Find where the given text appears and provide that cell's center as (x, y) coordinate. 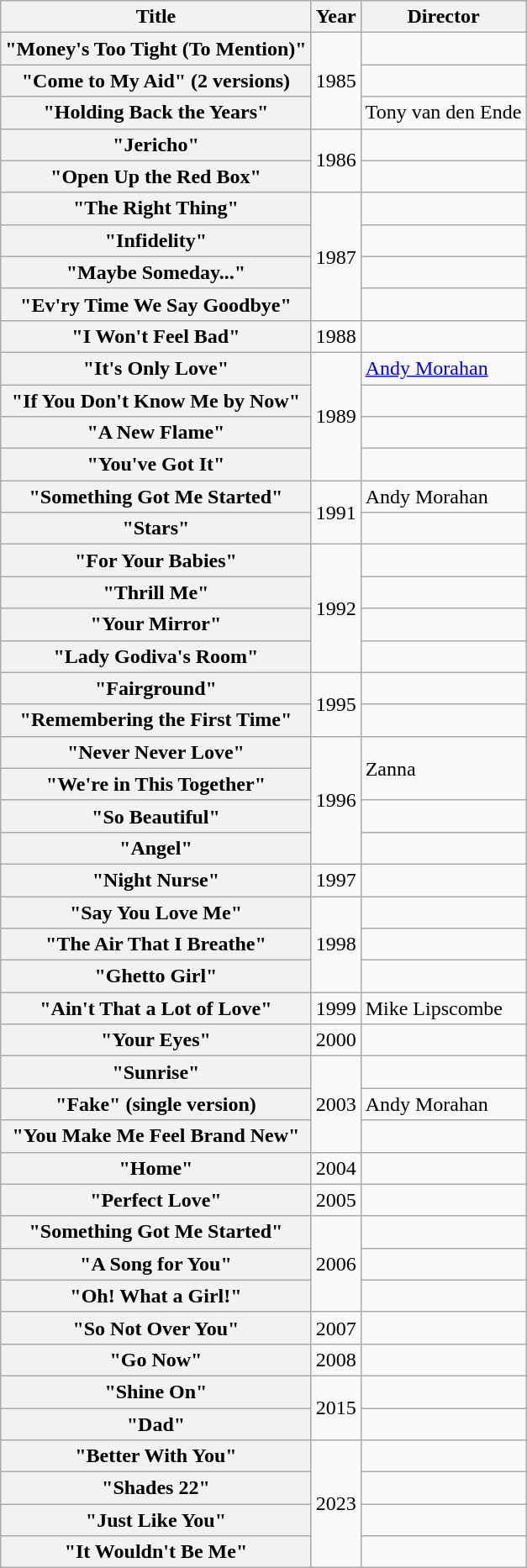
1991 (336, 513)
"A Song for You" (156, 1264)
2000 (336, 1040)
1998 (336, 944)
"You've Got It" (156, 465)
"It's Only Love" (156, 368)
"Better With You" (156, 1456)
"Oh! What a Girl!" (156, 1296)
"Infidelity" (156, 240)
2005 (336, 1200)
"Ev'ry Time We Say Goodbye" (156, 304)
"The Right Thing" (156, 208)
2008 (336, 1360)
1996 (336, 800)
"Just Like You" (156, 1520)
"Never Never Love" (156, 752)
2004 (336, 1168)
1999 (336, 1008)
Mike Lipscombe (444, 1008)
"So Not Over You" (156, 1328)
1989 (336, 416)
2006 (336, 1264)
1995 (336, 704)
"Your Mirror" (156, 624)
"It Wouldn't Be Me" (156, 1552)
Director (444, 17)
2007 (336, 1328)
"Sunrise" (156, 1072)
1988 (336, 336)
"A New Flame" (156, 433)
"Come to My Aid" (2 versions) (156, 81)
"I Won't Feel Bad" (156, 336)
1992 (336, 608)
Title (156, 17)
"Thrill Me" (156, 592)
"Maybe Someday..." (156, 272)
"Remembering the First Time" (156, 720)
"You Make Me Feel Brand New" (156, 1136)
2015 (336, 1408)
"Shine On" (156, 1392)
"Ain't That a Lot of Love" (156, 1008)
1987 (336, 256)
"Night Nurse" (156, 880)
"Go Now" (156, 1360)
1985 (336, 81)
"Fake" (single version) (156, 1104)
"If You Don't Know Me by Now" (156, 401)
"Perfect Love" (156, 1200)
"Stars" (156, 529)
Zanna (444, 768)
Year (336, 17)
Tony van den Ende (444, 113)
1997 (336, 880)
"Money's Too Tight (To Mention)" (156, 49)
1986 (336, 160)
"Home" (156, 1168)
"Jericho" (156, 145)
"Your Eyes" (156, 1040)
"For Your Babies" (156, 560)
"Shades 22" (156, 1488)
"Holding Back the Years" (156, 113)
"Lady Godiva's Room" (156, 656)
"Angel" (156, 848)
"Say You Love Me" (156, 912)
"We're in This Together" (156, 784)
"Dad" (156, 1424)
2003 (336, 1104)
"The Air That I Breathe" (156, 944)
"Open Up the Red Box" (156, 176)
2023 (336, 1504)
"Ghetto Girl" (156, 976)
"Fairground" (156, 688)
"So Beautiful" (156, 816)
